For the text-containing cell, return its midpoint in [x, y] coordinate format. 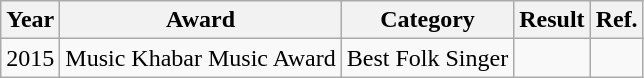
Year [30, 20]
Result [552, 20]
Award [200, 20]
Best Folk Singer [427, 58]
2015 [30, 58]
Music Khabar Music Award [200, 58]
Ref. [616, 20]
Category [427, 20]
